From the cell containing the given text, extract its center point as [X, Y] coordinate. 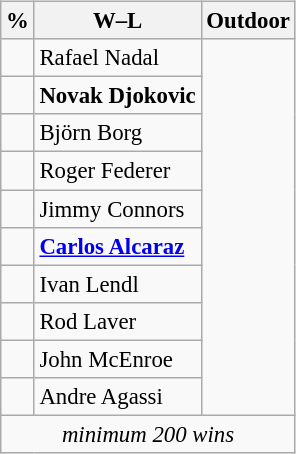
W–L [118, 21]
% [18, 21]
Jimmy Connors [118, 209]
Outdoor [248, 21]
Roger Federer [118, 171]
Carlos Alcaraz [118, 246]
John McEnroe [118, 359]
Rod Laver [118, 321]
Ivan Lendl [118, 284]
Rafael Nadal [118, 58]
Andre Agassi [118, 396]
Novak Djokovic [118, 96]
minimum 200 wins [148, 434]
Björn Borg [118, 133]
